Locate the cell with the specified text and output its (x, y) center coordinate. 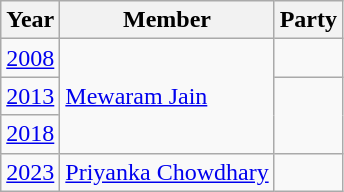
Mewaram Jain (167, 96)
2008 (30, 58)
Member (167, 20)
Priyanka Chowdhary (167, 172)
2018 (30, 134)
Party (308, 20)
Year (30, 20)
2013 (30, 96)
2023 (30, 172)
